Pinpoint the cell where the given text exists, returning its (x, y) midpoint coordinate. 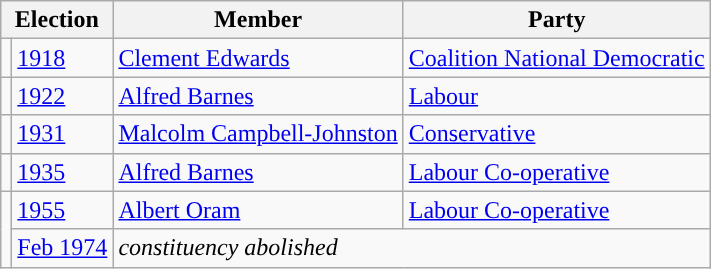
Malcolm Campbell-Johnston (258, 134)
Coalition National Democratic (556, 58)
constituency abolished (412, 248)
1922 (62, 96)
Feb 1974 (62, 248)
Clement Edwards (258, 58)
Member (258, 20)
Labour (556, 96)
1935 (62, 172)
Conservative (556, 134)
1931 (62, 134)
Election (57, 20)
Albert Oram (258, 210)
Party (556, 20)
1918 (62, 58)
1955 (62, 210)
